Pinpoint the cell where the given text exists, returning its (x, y) midpoint coordinate. 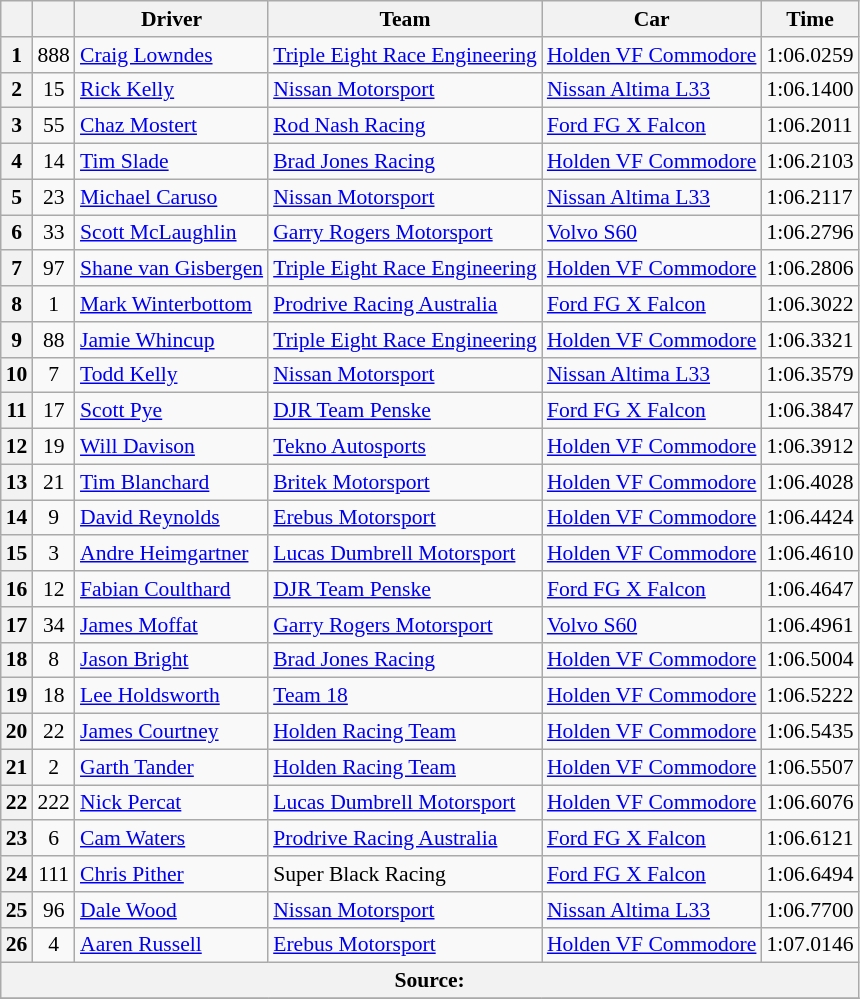
Rod Nash Racing (405, 126)
13 (17, 482)
26 (17, 945)
1:06.7700 (810, 910)
Tim Slade (172, 162)
1:06.6494 (810, 874)
Team (405, 19)
Craig Lowndes (172, 55)
222 (54, 803)
Michael Caruso (172, 197)
1:06.5435 (810, 732)
1:06.3579 (810, 375)
1:06.5004 (810, 660)
1:06.4424 (810, 518)
1:06.6121 (810, 839)
1:06.4647 (810, 589)
10 (17, 375)
1:07.0146 (810, 945)
1:06.2796 (810, 233)
Chaz Mostert (172, 126)
97 (54, 269)
25 (17, 910)
1:06.5222 (810, 696)
Cam Waters (172, 839)
88 (54, 340)
1:06.2806 (810, 269)
Rick Kelly (172, 90)
1:06.3912 (810, 447)
20 (17, 732)
Jamie Whincup (172, 340)
Chris Pither (172, 874)
James Moffat (172, 625)
1:06.6076 (810, 803)
David Reynolds (172, 518)
888 (54, 55)
Britek Motorsport (405, 482)
1:06.2117 (810, 197)
1:06.0259 (810, 55)
Time (810, 19)
James Courtney (172, 732)
16 (17, 589)
Lee Holdsworth (172, 696)
Will Davison (172, 447)
Fabian Coulthard (172, 589)
Tekno Autosports (405, 447)
Super Black Racing (405, 874)
11 (17, 411)
1:06.3321 (810, 340)
Nick Percat (172, 803)
1:06.3847 (810, 411)
34 (54, 625)
1:06.5507 (810, 767)
Team 18 (405, 696)
55 (54, 126)
Source: (430, 981)
Todd Kelly (172, 375)
Jason Bright (172, 660)
1:06.3022 (810, 304)
5 (17, 197)
Garth Tander (172, 767)
Shane van Gisbergen (172, 269)
Scott Pye (172, 411)
1:06.4028 (810, 482)
1:06.2011 (810, 126)
Aaren Russell (172, 945)
Dale Wood (172, 910)
1:06.2103 (810, 162)
1:06.4961 (810, 625)
1:06.4610 (810, 554)
33 (54, 233)
111 (54, 874)
Car (652, 19)
Andre Heimgartner (172, 554)
Driver (172, 19)
Mark Winterbottom (172, 304)
24 (17, 874)
1:06.1400 (810, 90)
Tim Blanchard (172, 482)
96 (54, 910)
Scott McLaughlin (172, 233)
